Extract the (X, Y) coordinate from the center of the cell holding the provided text.  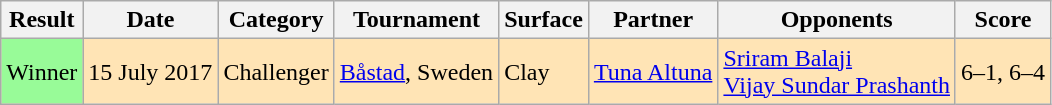
Category (276, 20)
15 July 2017 (150, 72)
6–1, 6–4 (1002, 72)
Partner (653, 20)
Result (42, 20)
Winner (42, 72)
Date (150, 20)
Tuna Altuna (653, 72)
Sriram Balaji Vijay Sundar Prashanth (837, 72)
Tournament (416, 20)
Challenger (276, 72)
Båstad, Sweden (416, 72)
Clay (544, 72)
Score (1002, 20)
Opponents (837, 20)
Surface (544, 20)
